Extract the [X, Y] coordinate from the center of the cell holding the provided text.  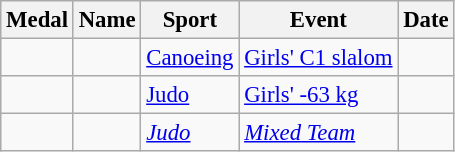
Event [318, 20]
Girls' C1 slalom [318, 58]
Girls' -63 kg [318, 95]
Date [426, 20]
Name [107, 20]
Canoeing [190, 58]
Sport [190, 20]
Medal [38, 20]
Mixed Team [318, 133]
